For the text-containing cell, return its midpoint in (x, y) coordinate format. 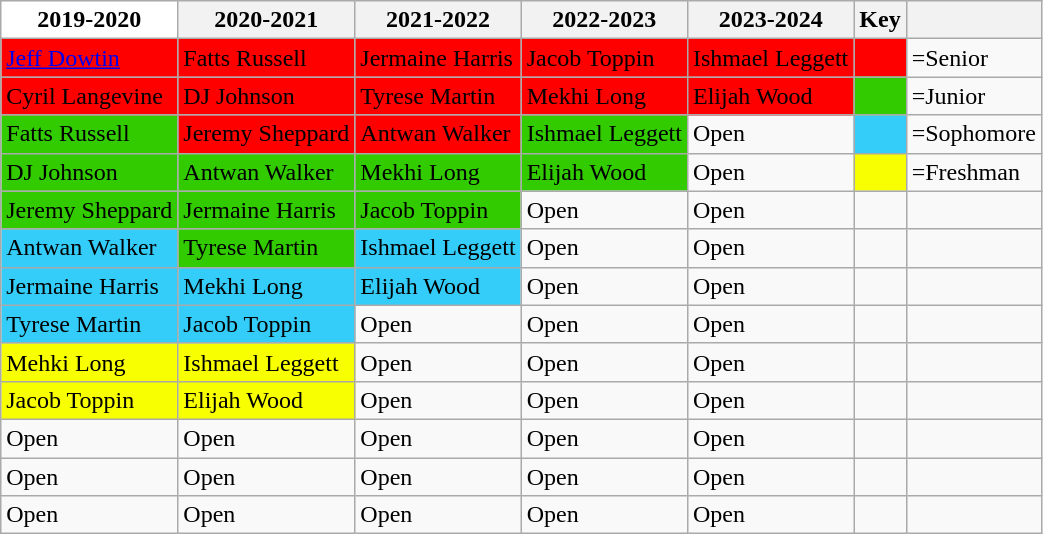
2021-2022 (438, 20)
Cyril Langevine (90, 96)
=Senior (974, 58)
2022-2023 (604, 20)
Jeff Dowtin (90, 58)
=Freshman (974, 172)
2019-2020 (90, 20)
=Sophomore (974, 134)
2023-2024 (770, 20)
Key (880, 20)
2020-2021 (266, 20)
=Junior (974, 96)
Mehki Long (90, 362)
